Pinpoint the cell where the given text exists, returning its (x, y) midpoint coordinate. 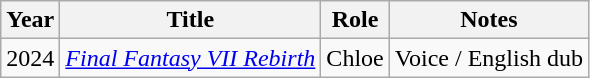
Notes (488, 20)
2024 (30, 58)
Role (355, 20)
Final Fantasy VII Rebirth (190, 58)
Chloe (355, 58)
Title (190, 20)
Year (30, 20)
Voice / English dub (488, 58)
